Output the (X, Y) coordinate of the center of the cell containing the given text.  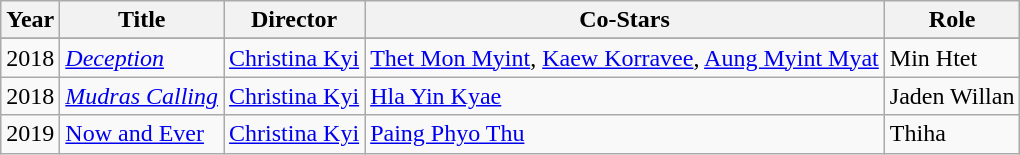
Role (952, 20)
Deception (142, 58)
Min Htet (952, 58)
Co-Stars (625, 20)
Now and Ever (142, 134)
Thet Mon Myint, Kaew Korravee, Aung Myint Myat (625, 58)
Year (30, 20)
Hla Yin Kyae (625, 96)
Director (294, 20)
Thiha (952, 134)
Mudras Calling (142, 96)
2019 (30, 134)
Title (142, 20)
Paing Phyo Thu (625, 134)
Jaden Willan (952, 96)
